Pinpoint the cell where the given text exists, returning its (X, Y) midpoint coordinate. 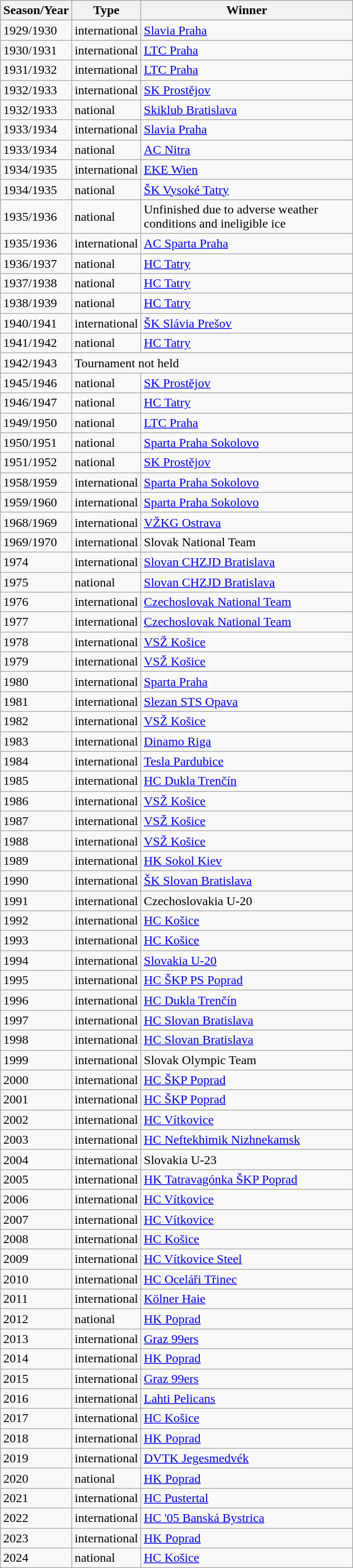
2013 (36, 1339)
HC Oceláři Třinec (247, 1279)
EKE Wien (247, 170)
2019 (36, 1458)
2004 (36, 1159)
2016 (36, 1398)
Sparta Praha (247, 682)
1981 (36, 702)
2011 (36, 1299)
2009 (36, 1259)
2005 (36, 1179)
2007 (36, 1220)
1982 (36, 721)
1946/1947 (36, 403)
1950/1951 (36, 443)
Slovak Olympic Team (247, 1060)
2024 (36, 1558)
2010 (36, 1279)
1998 (36, 1040)
HK Sokol Kiev (247, 861)
HK Tatravagónka ŠKP Poprad (247, 1179)
2023 (36, 1538)
1969/1970 (36, 542)
1991 (36, 900)
Dinamo Riga (247, 741)
1984 (36, 761)
1996 (36, 1000)
HC ŠKP PS Poprad (247, 980)
1951/1952 (36, 462)
Unfinished due to adverse weather conditions and ineligible ice (247, 217)
2003 (36, 1140)
AC Nitra (247, 150)
1930/1931 (36, 50)
2008 (36, 1239)
1929/1930 (36, 30)
1987 (36, 821)
1975 (36, 582)
Lahti Pelicans (247, 1398)
2022 (36, 1518)
2021 (36, 1498)
1978 (36, 642)
1974 (36, 562)
ŠK Slávia Prešov (247, 323)
1990 (36, 881)
1937/1938 (36, 284)
Slovak National Team (247, 542)
2014 (36, 1359)
2015 (36, 1379)
1940/1941 (36, 323)
Skiklub Bratislava (247, 110)
ŠK Vysoké Tatry (247, 189)
1945/1946 (36, 383)
2012 (36, 1319)
1997 (36, 1020)
1976 (36, 602)
1992 (36, 921)
1980 (36, 682)
2001 (36, 1100)
Slezan STS Opava (247, 702)
Type (106, 10)
HC Pustertal (247, 1498)
Tournament not held (212, 363)
1985 (36, 781)
1931/1932 (36, 70)
Czechoslovakia U-20 (247, 900)
1994 (36, 961)
2002 (36, 1120)
1993 (36, 941)
HC Vítkovice Steel (247, 1259)
Winner (247, 10)
1986 (36, 801)
DVTK Jegesmedvék (247, 1458)
1949/1950 (36, 423)
2018 (36, 1438)
1942/1943 (36, 363)
VŽKG Ostrava (247, 522)
Season/Year (36, 10)
1936/1937 (36, 263)
1968/1969 (36, 522)
1977 (36, 622)
2020 (36, 1478)
HC Neftekhimik Nizhnekamsk (247, 1140)
1958/1959 (36, 482)
1989 (36, 861)
1959/1960 (36, 502)
Kölner Haie (247, 1299)
1941/1942 (36, 343)
HC '05 Banská Bystrica (247, 1518)
2000 (36, 1080)
1999 (36, 1060)
Tesla Pardubice (247, 761)
1995 (36, 980)
1979 (36, 662)
ŠK Slovan Bratislava (247, 881)
2017 (36, 1418)
AC Sparta Praha (247, 243)
1988 (36, 841)
1938/1939 (36, 303)
1983 (36, 741)
Slovakia U-23 (247, 1159)
2006 (36, 1199)
Slovakia U-20 (247, 961)
